Return [X, Y] of the center of cell containing provided text 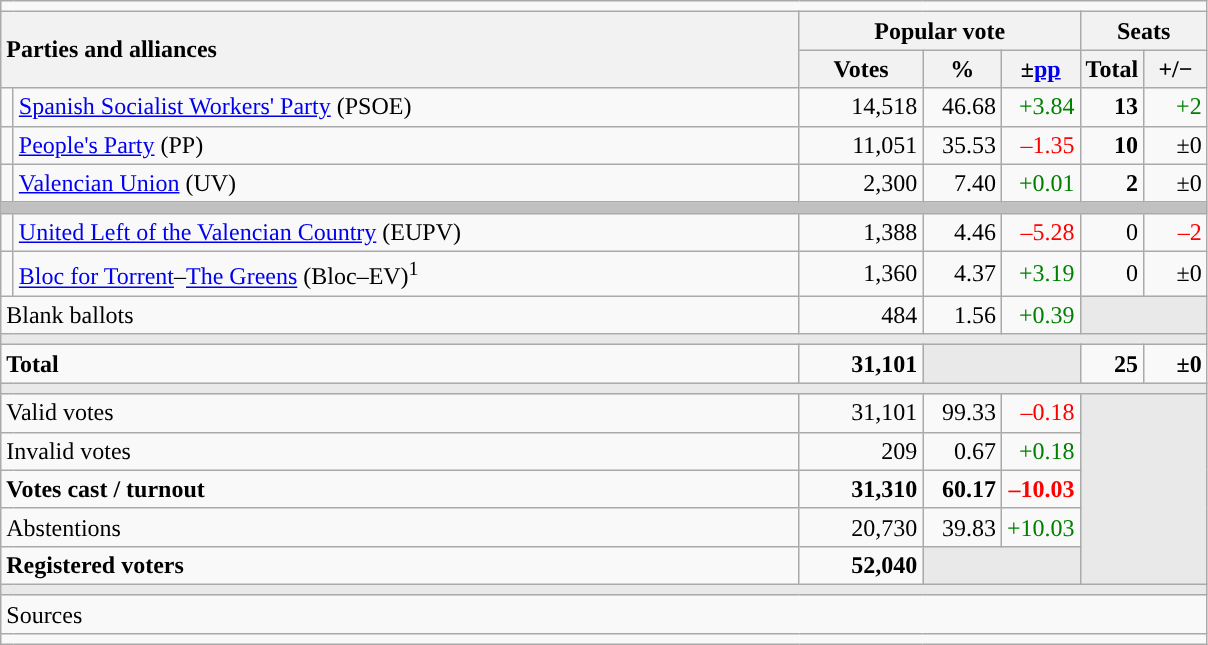
+3.19 [1040, 274]
13 [1112, 107]
99.33 [962, 413]
Votes [861, 69]
1,388 [861, 232]
Bloc for Torrent–The Greens (Bloc–EV)1 [406, 274]
+0.39 [1040, 315]
Blank ballots [400, 315]
–5.28 [1040, 232]
25 [1112, 364]
Sources [604, 614]
46.68 [962, 107]
Valencian Union (UV) [406, 183]
% [962, 69]
–0.18 [1040, 413]
Parties and alliances [400, 50]
Spanish Socialist Workers' Party (PSOE) [406, 107]
±pp [1040, 69]
2 [1112, 183]
United Left of the Valencian Country (EUPV) [406, 232]
484 [861, 315]
Popular vote [940, 31]
52,040 [861, 565]
2,300 [861, 183]
Valid votes [400, 413]
Abstentions [400, 527]
60.17 [962, 489]
7.40 [962, 183]
39.83 [962, 527]
+10.03 [1040, 527]
Votes cast / turnout [400, 489]
+2 [1176, 107]
People's Party (PP) [406, 145]
1.56 [962, 315]
1,360 [861, 274]
+0.01 [1040, 183]
+3.84 [1040, 107]
–1.35 [1040, 145]
11,051 [861, 145]
Registered voters [400, 565]
Invalid votes [400, 451]
+/− [1176, 69]
209 [861, 451]
–2 [1176, 232]
0.67 [962, 451]
–10.03 [1040, 489]
31,310 [861, 489]
10 [1112, 145]
14,518 [861, 107]
Seats [1144, 31]
35.53 [962, 145]
4.37 [962, 274]
4.46 [962, 232]
20,730 [861, 527]
+0.18 [1040, 451]
